Determine the (X, Y) coordinate at the center of the cell enclosing the given text.  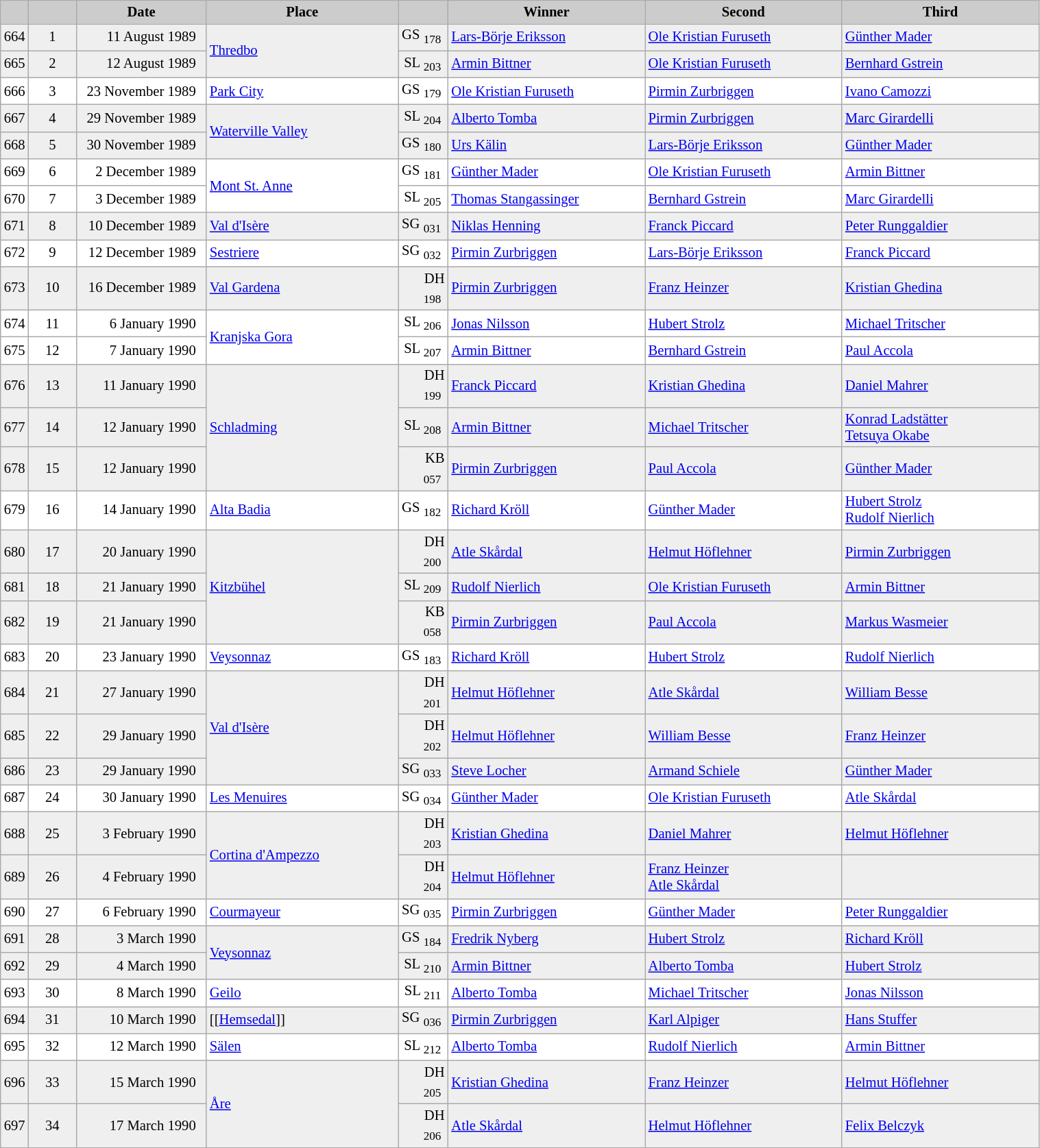
Courmayeur (302, 912)
8 March 1990 (141, 992)
GS 180 (424, 145)
DH 201 (424, 692)
SG 036 (424, 1020)
DH 199 (424, 385)
19 (52, 622)
20 January 1990 (141, 551)
1 (52, 37)
Fredrik Nyberg (546, 939)
671 (15, 226)
7 (52, 199)
Val Gardena (302, 288)
SG 031 (424, 226)
673 (15, 288)
29 November 1989 (141, 118)
5 (52, 145)
Kranjska Gora (302, 337)
666 (15, 90)
685 (15, 736)
GS 182 (424, 510)
Markus Wasmeier (941, 622)
696 (15, 1082)
SL 203 (424, 64)
SG 035 (424, 912)
676 (15, 385)
Hubert Strolz Rudolf Nierlich (941, 510)
31 (52, 1020)
9 (52, 252)
692 (15, 966)
11 August 1989 (141, 37)
Urs Kälin (546, 145)
24 (52, 798)
Karl Alpiger (743, 1020)
3 December 1989 (141, 199)
Ivano Camozzi (941, 90)
SL 209 (424, 587)
SL 204 (424, 118)
669 (15, 171)
12 (52, 350)
DH 204 (424, 876)
33 (52, 1082)
2 December 1989 (141, 171)
34 (52, 1125)
SG 032 (424, 252)
Kitzbühel (302, 587)
677 (15, 427)
12 August 1989 (141, 64)
25 (52, 833)
4 March 1990 (141, 966)
Cortina d'Ampezzo (302, 855)
KB 058 (424, 622)
GS 178 (424, 37)
Konrad Ladstätter Tetsuya Okabe (941, 427)
27 (52, 912)
DH 200 (424, 551)
693 (15, 992)
664 (15, 37)
10 December 1989 (141, 226)
Geilo (302, 992)
GS 179 (424, 90)
27 January 1990 (141, 692)
GS 181 (424, 171)
3 March 1990 (141, 939)
30 (52, 992)
DH 202 (424, 736)
665 (15, 64)
SL 211 (424, 992)
SL 205 (424, 199)
4 February 1990 (141, 876)
[[Hemsedal]] (302, 1020)
684 (15, 692)
Felix Belczyk (941, 1125)
23 (52, 770)
11 (52, 323)
687 (15, 798)
670 (15, 199)
682 (15, 622)
12 December 1989 (141, 252)
672 (15, 252)
32 (52, 1047)
681 (15, 587)
SG 033 (424, 770)
2 (52, 64)
10 March 1990 (141, 1020)
22 (52, 736)
18 (52, 587)
30 November 1989 (141, 145)
Steve Locher (546, 770)
SL 207 (424, 350)
690 (15, 912)
DH 203 (424, 833)
683 (15, 657)
10 (52, 288)
689 (15, 876)
668 (15, 145)
SL 212 (424, 1047)
691 (15, 939)
3 February 1990 (141, 833)
20 (52, 657)
14 January 1990 (141, 510)
Hans Stuffer (941, 1020)
16 December 1989 (141, 288)
15 March 1990 (141, 1082)
Thredbo (302, 51)
21 (52, 692)
Winner (546, 12)
Niklas Henning (546, 226)
Schladming (302, 427)
697 (15, 1125)
17 (52, 551)
Third (941, 12)
Alta Badia (302, 510)
Armand Schiele (743, 770)
678 (15, 469)
Waterville Valley (302, 132)
Date (141, 12)
DH 198 (424, 288)
Sälen (302, 1047)
Les Menuires (302, 798)
DH 205 (424, 1082)
SG 034 (424, 798)
23 January 1990 (141, 657)
30 January 1990 (141, 798)
694 (15, 1020)
6 February 1990 (141, 912)
DH 206 (424, 1125)
8 (52, 226)
26 (52, 876)
12 March 1990 (141, 1047)
17 March 1990 (141, 1125)
SL 210 (424, 966)
13 (52, 385)
28 (52, 939)
Park City (302, 90)
Thomas Stangassinger (546, 199)
GS 184 (424, 939)
14 (52, 427)
23 November 1989 (141, 90)
674 (15, 323)
679 (15, 510)
15 (52, 469)
Franz Heinzer Atle Skårdal (743, 876)
Åre (302, 1103)
Second (743, 12)
3 (52, 90)
SL 208 (424, 427)
6 (52, 171)
SL 206 (424, 323)
695 (15, 1047)
7 January 1990 (141, 350)
11 January 1990 (141, 385)
675 (15, 350)
16 (52, 510)
680 (15, 551)
686 (15, 770)
6 January 1990 (141, 323)
Sestriere (302, 252)
Place (302, 12)
KB 057 (424, 469)
667 (15, 118)
688 (15, 833)
4 (52, 118)
GS 183 (424, 657)
Mont St. Anne (302, 185)
29 (52, 966)
